Find where the given text appears and provide that cell's center as [x, y] coordinate. 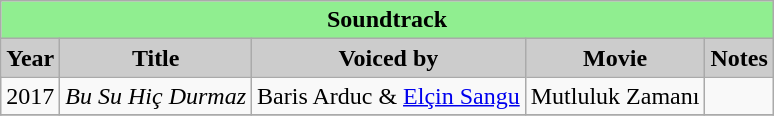
Movie [615, 58]
Mutluluk Zamanı [615, 96]
Year [30, 58]
Bu Su Hiç Durmaz [156, 96]
Notes [739, 58]
Baris Arduc & Elçin Sangu [389, 96]
Soundtrack [388, 20]
2017 [30, 96]
Title [156, 58]
Voiced by [389, 58]
